From the cell containing the given text, extract its center point as [X, Y] coordinate. 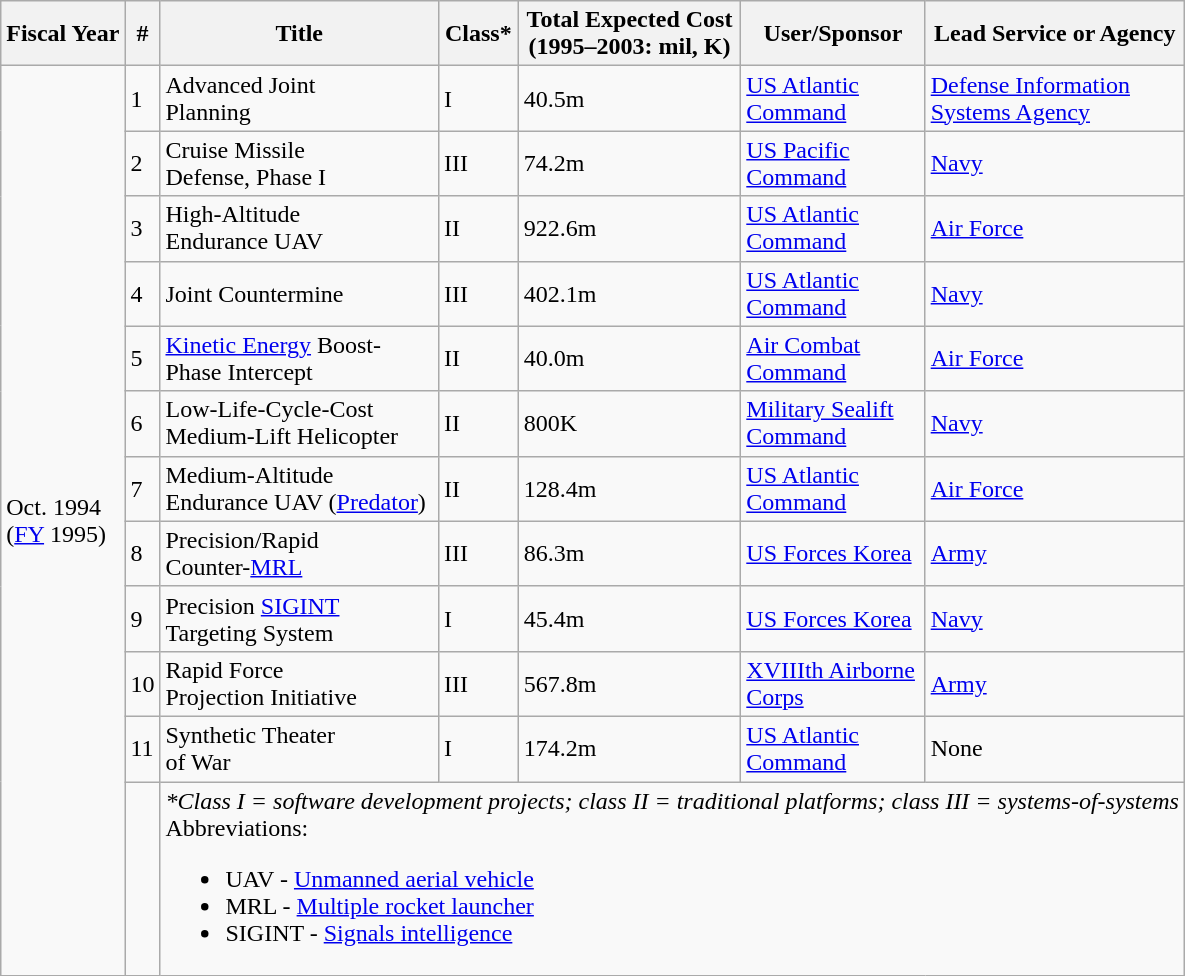
User/Sponsor [833, 34]
45.4m [630, 618]
Precision/RapidCounter-MRL [300, 554]
High-AltitudeEndurance UAV [300, 228]
7 [142, 488]
74.2m [630, 164]
5 [142, 358]
Title [300, 34]
2 [142, 164]
40.0m [630, 358]
10 [142, 684]
Synthetic Theaterof War [300, 748]
4 [142, 294]
Class* [478, 34]
Military SealiftCommand [833, 424]
# [142, 34]
6 [142, 424]
128.4m [630, 488]
Joint Countermine [300, 294]
Total Expected Cost(1995–2003: mil, K) [630, 34]
Precision SIGINTTargeting System [300, 618]
402.1m [630, 294]
Kinetic Energy Boost-Phase Intercept [300, 358]
Oct. 1994(FY 1995) [63, 521]
11 [142, 748]
922.6m [630, 228]
Low-Life-Cycle-CostMedium-Lift Helicopter [300, 424]
Advanced JointPlanning [300, 98]
567.8m [630, 684]
1 [142, 98]
Air CombatCommand [833, 358]
Rapid ForceProjection Initiative [300, 684]
174.2m [630, 748]
Lead Service or Agency [1054, 34]
8 [142, 554]
Fiscal Year [63, 34]
Cruise MissileDefense, Phase I [300, 164]
86.3m [630, 554]
XVIIIth AirborneCorps [833, 684]
Defense InformationSystems Agency [1054, 98]
3 [142, 228]
None [1054, 748]
800K [630, 424]
40.5m [630, 98]
9 [142, 618]
Medium-AltitudeEndurance UAV (Predator) [300, 488]
US PacificCommand [833, 164]
